Return (X, Y) of the center of cell containing provided text 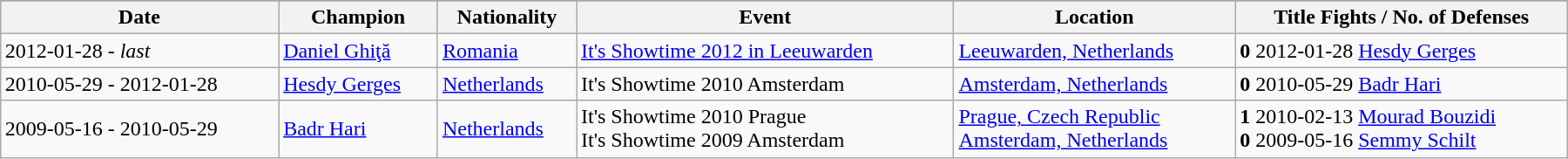
2010-05-29 - 2012-01-28 (139, 84)
Daniel Ghiţă (359, 51)
Champion (359, 17)
Badr Hari (359, 129)
Amsterdam, Netherlands (1094, 84)
0 2010-05-29 Badr Hari (1402, 84)
2012-01-28 - last (139, 51)
2009-05-16 - 2010-05-29 (139, 129)
It's Showtime 2012 in Leeuwarden (765, 51)
Leeuwarden, Netherlands (1094, 51)
Nationality (507, 17)
It's Showtime 2010 Amsterdam (765, 84)
Prague, Czech Republic Amsterdam, Netherlands (1094, 129)
0 2012-01-28 Hesdy Gerges (1402, 51)
Romania (507, 51)
Title Fights / No. of Defenses (1402, 17)
Location (1094, 17)
Event (765, 17)
1 2010-02-13 Mourad Bouzidi 0 2009-05-16 Semmy Schilt (1402, 129)
Date (139, 17)
Hesdy Gerges (359, 84)
It's Showtime 2010 Prague It's Showtime 2009 Amsterdam (765, 129)
